Return the [X, Y] coordinate for the center point of the cell that contains the specified text.  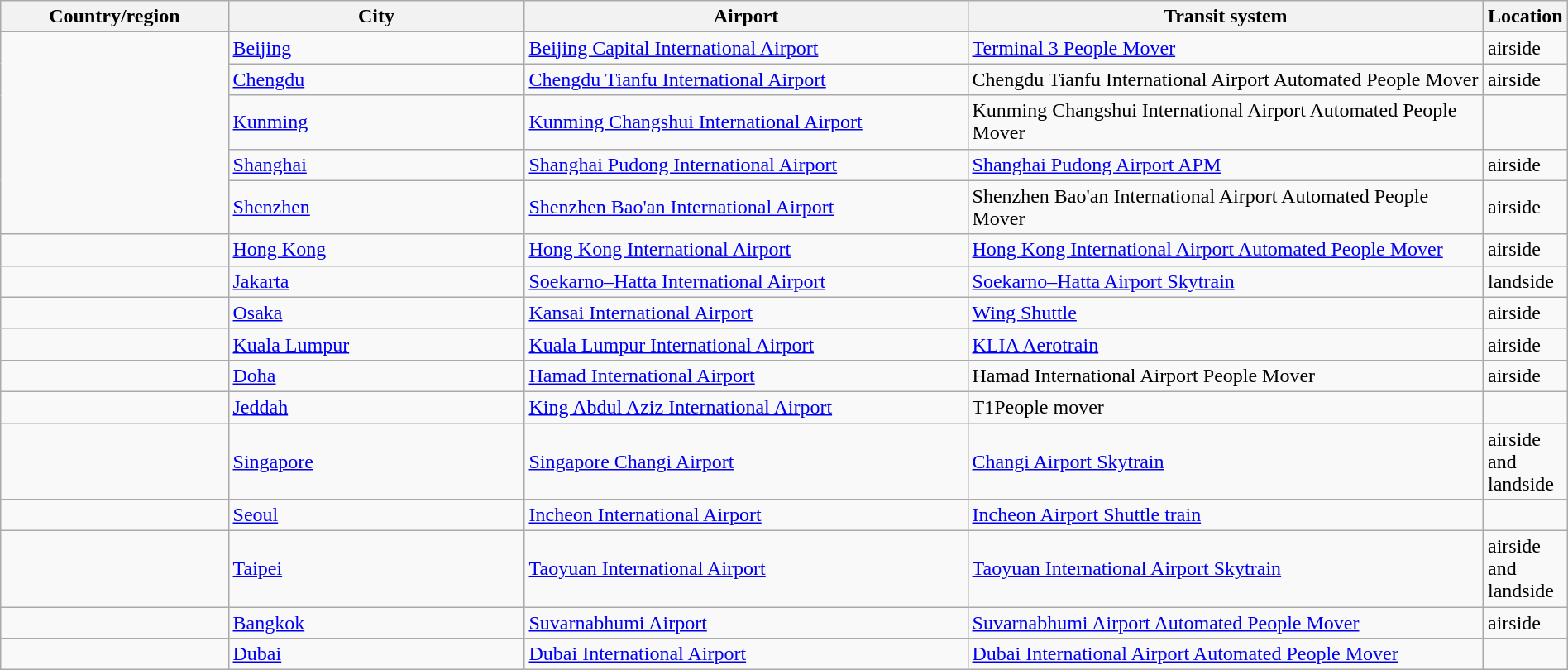
Taoyuan International Airport [746, 569]
Shenzhen Bao'an International Airport Automated People Mover [1226, 207]
Kuala Lumpur International Airport [746, 344]
Chengdu [376, 79]
Shanghai Pudong Airport APM [1226, 165]
Hamad International Airport People Mover [1226, 376]
Wing Shuttle [1226, 313]
Osaka [376, 313]
Suvarnabhumi Airport Automated People Mover [1226, 623]
Airport [746, 17]
Soekarno–Hatta Airport Skytrain [1226, 281]
Changi Airport Skytrain [1226, 462]
Doha [376, 376]
Incheon International Airport [746, 515]
Kunming Changshui International Airport [746, 122]
Location [1526, 17]
Beijing [376, 48]
Dubai [376, 654]
Shanghai Pudong International Airport [746, 165]
Shanghai [376, 165]
Soekarno–Hatta International Airport [746, 281]
Jakarta [376, 281]
Shenzhen Bao'an International Airport [746, 207]
Kunming [376, 122]
Shenzhen [376, 207]
Beijing Capital International Airport [746, 48]
Jeddah [376, 407]
Transit system [1226, 17]
Taipei [376, 569]
Hong Kong International Airport Automated People Mover [1226, 250]
Bangkok [376, 623]
Kunming Changshui International Airport Automated People Mover [1226, 122]
Kansai International Airport [746, 313]
Hong Kong International Airport [746, 250]
Chengdu Tianfu International Airport [746, 79]
City [376, 17]
Singapore [376, 462]
Hamad International Airport [746, 376]
T1People mover [1226, 407]
Country/region [114, 17]
Seoul [376, 515]
Dubai International Airport [746, 654]
Hong Kong [376, 250]
Taoyuan International Airport Skytrain [1226, 569]
Singapore Changi Airport [746, 462]
Dubai International Airport Automated People Mover [1226, 654]
Incheon Airport Shuttle train [1226, 515]
KLIA Aerotrain [1226, 344]
Chengdu Tianfu International Airport Automated People Mover [1226, 79]
Suvarnabhumi Airport [746, 623]
Kuala Lumpur [376, 344]
landside [1526, 281]
King Abdul Aziz International Airport [746, 407]
Terminal 3 People Mover [1226, 48]
